Find where the given text appears and provide that cell's center as (X, Y) coordinate. 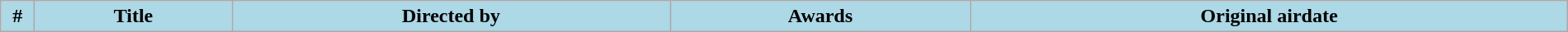
# (18, 16)
Title (134, 16)
Directed by (452, 16)
Awards (820, 16)
Original airdate (1269, 16)
